Identify which cell holds the provided text, then report its (X, Y) central coordinate. 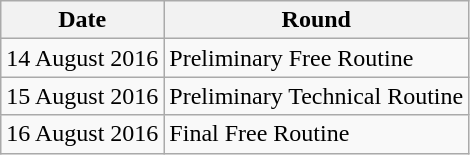
Preliminary Free Routine (316, 58)
16 August 2016 (82, 134)
14 August 2016 (82, 58)
Round (316, 20)
Final Free Routine (316, 134)
Preliminary Technical Routine (316, 96)
15 August 2016 (82, 96)
Date (82, 20)
